From the cell containing the given text, extract its center point as [X, Y] coordinate. 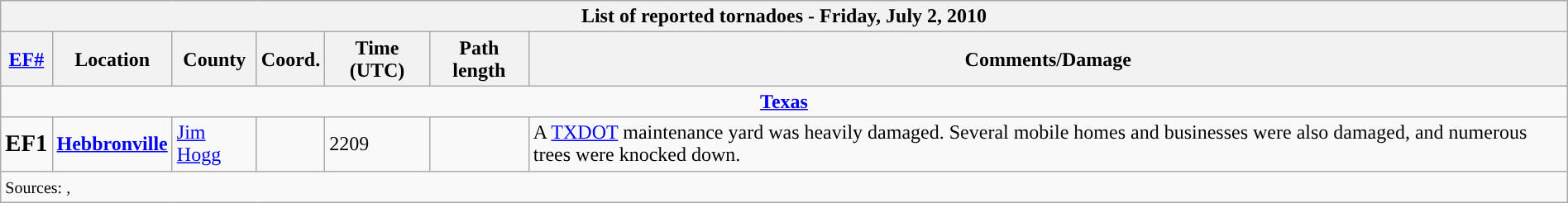
Location [112, 59]
A TXDOT maintenance yard was heavily damaged. Several mobile homes and businesses were also damaged, and numerous trees were knocked down. [1048, 144]
Texas [784, 101]
Hebbronville [112, 144]
Path length [479, 59]
List of reported tornadoes - Friday, July 2, 2010 [784, 17]
Time (UTC) [377, 59]
EF1 [26, 144]
2209 [377, 144]
EF# [26, 59]
Comments/Damage [1048, 59]
Coord. [290, 59]
Sources: , [784, 186]
Jim Hogg [214, 144]
County [214, 59]
